Locate the cell with the specified text and output its (X, Y) center coordinate. 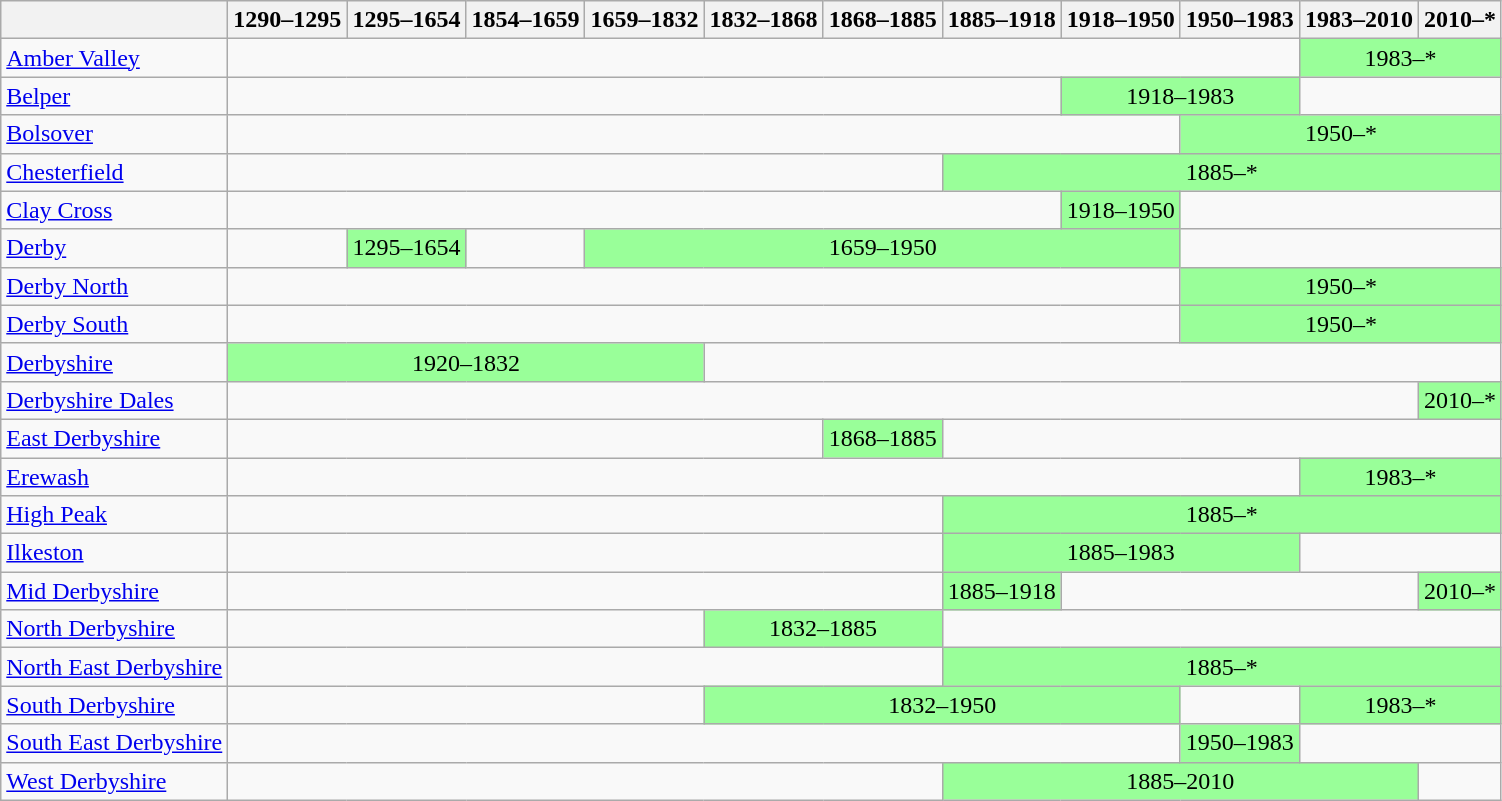
1885–2010 (1180, 781)
1659–1950 (882, 248)
1832–1885 (823, 629)
1885–1983 (1120, 553)
Chesterfield (114, 172)
North Derbyshire (114, 629)
West Derbyshire (114, 781)
East Derbyshire (114, 438)
High Peak (114, 515)
Derby (114, 248)
1983–2010 (1358, 20)
South Derbyshire (114, 705)
Erewash (114, 477)
South East Derbyshire (114, 743)
Derbyshire (114, 362)
1920–1832 (466, 362)
Amber Valley (114, 58)
1854–1659 (526, 20)
Bolsover (114, 134)
Derbyshire Dales (114, 400)
Derby South (114, 324)
Ilkeston (114, 553)
1832–1868 (764, 20)
1659–1832 (644, 20)
North East Derbyshire (114, 667)
Belper (114, 96)
1918–1983 (1180, 96)
1832–1950 (942, 705)
1290–1295 (288, 20)
Clay Cross (114, 210)
Mid Derbyshire (114, 591)
Derby North (114, 286)
